Return (x, y) of the center of cell containing provided text 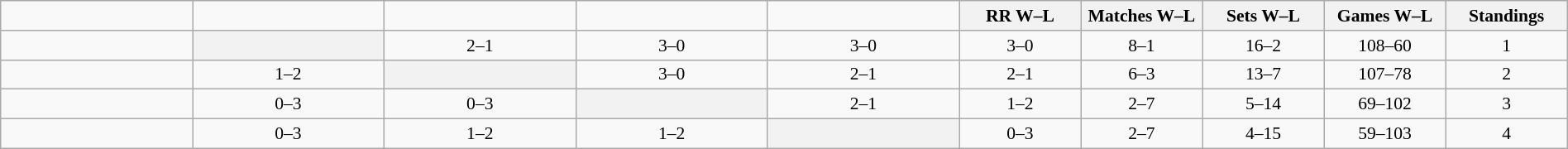
2 (1507, 74)
5–14 (1264, 104)
59–103 (1384, 134)
108–60 (1384, 46)
16–2 (1264, 46)
4 (1507, 134)
13–7 (1264, 74)
Sets W–L (1264, 16)
69–102 (1384, 104)
Games W–L (1384, 16)
Standings (1507, 16)
107–78 (1384, 74)
8–1 (1141, 46)
RR W–L (1021, 16)
4–15 (1264, 134)
3 (1507, 104)
Matches W–L (1141, 16)
6–3 (1141, 74)
1 (1507, 46)
